Search for the cell housing the specified text and yield its [X, Y] center coordinate. 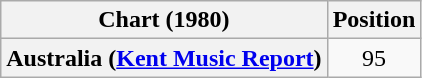
95 [374, 58]
Chart (1980) [164, 20]
Australia (Kent Music Report) [164, 58]
Position [374, 20]
